Find where the given text appears and provide that cell's center as (X, Y) coordinate. 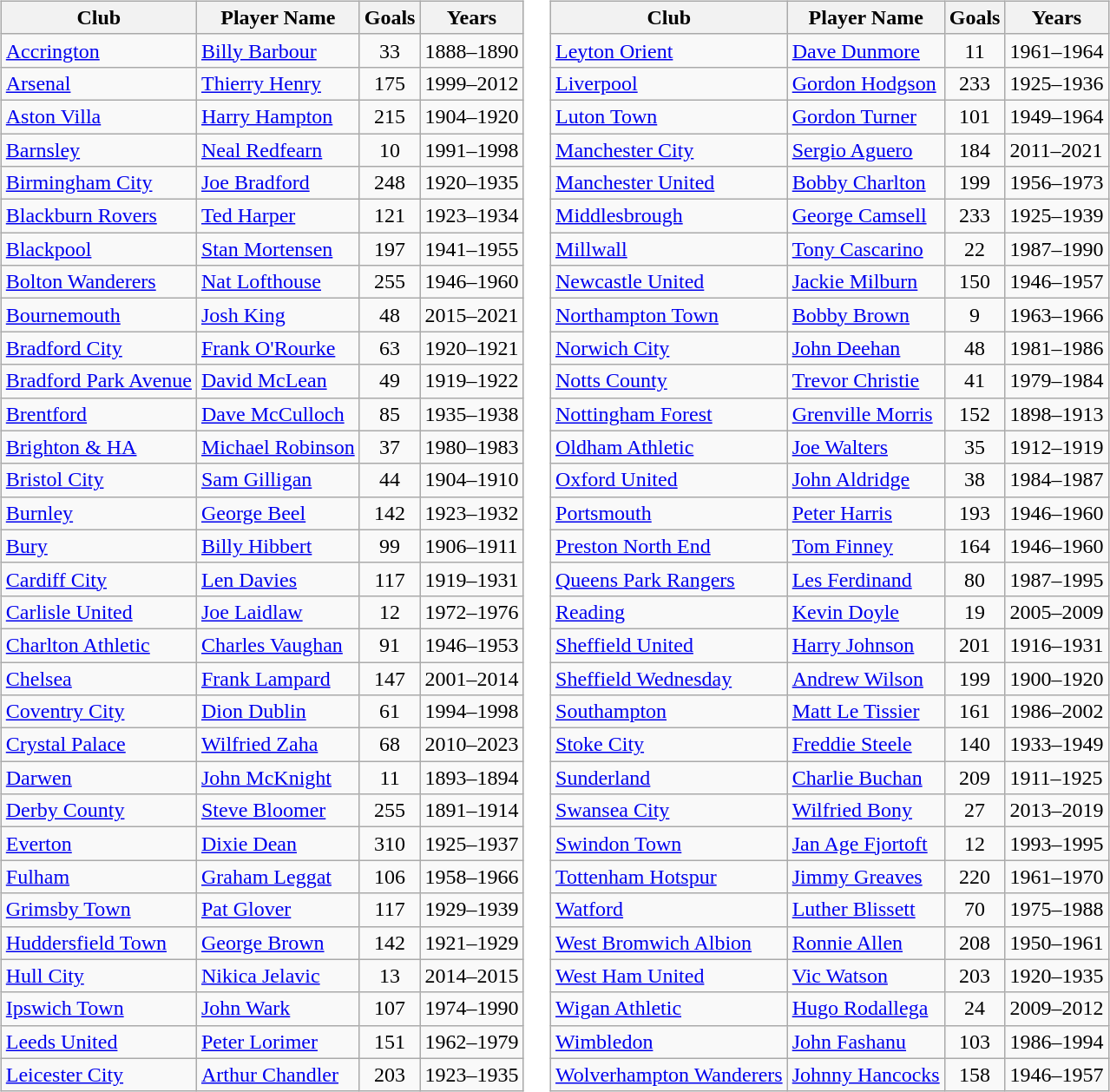
Millwall (670, 249)
24 (975, 1009)
Harry Johnson (866, 645)
Gordon Turner (866, 116)
George Camsell (866, 216)
Wimbledon (670, 1042)
Manchester United (670, 183)
220 (975, 877)
Billy Hibbert (278, 546)
1920–1921 (472, 348)
147 (390, 678)
1911–1925 (1057, 778)
Liverpool (670, 83)
1916–1931 (1057, 645)
1891–1914 (472, 811)
37 (390, 447)
Johnny Hancocks (866, 1075)
Manchester City (670, 150)
Leyton Orient (670, 50)
175 (390, 83)
Derby County (99, 811)
1986–2002 (1057, 712)
Wigan Athletic (670, 1009)
2015–2021 (472, 315)
1981–1986 (1057, 348)
Swindon Town (670, 844)
Norwich City (670, 348)
1979–1984 (1057, 381)
1993–1995 (1057, 844)
Oxford United (670, 480)
1898–1913 (1057, 414)
Crystal Palace (99, 745)
Graham Leggat (278, 877)
1987–1990 (1057, 249)
Bristol City (99, 480)
1912–1919 (1057, 447)
151 (390, 1042)
27 (975, 811)
Leicester City (99, 1075)
106 (390, 877)
Thierry Henry (278, 83)
1958–1966 (472, 877)
1925–1939 (1057, 216)
Dave McCulloch (278, 414)
Sam Gilligan (278, 480)
Barnsley (99, 150)
Matt Le Tissier (866, 712)
1987–1995 (1057, 579)
Pat Glover (278, 910)
121 (390, 216)
152 (975, 414)
Frank O'Rourke (278, 348)
161 (975, 712)
Chelsea (99, 678)
Ted Harper (278, 216)
Tom Finney (866, 546)
Charles Vaughan (278, 645)
1919–1931 (472, 579)
Billy Barbour (278, 50)
1963–1966 (1057, 315)
1893–1894 (472, 778)
Brighton & HA (99, 447)
Bobby Charlton (866, 183)
101 (975, 116)
Aston Villa (99, 116)
1888–1890 (472, 50)
1994–1998 (472, 712)
10 (390, 150)
Cardiff City (99, 579)
2014–2015 (472, 976)
Middlesbrough (670, 216)
Les Ferdinand (866, 579)
310 (390, 844)
68 (390, 745)
2009–2012 (1057, 1009)
1991–1998 (472, 150)
Grimsby Town (99, 910)
1925–1937 (472, 844)
Dave Dunmore (866, 50)
2001–2014 (472, 678)
1949–1964 (1057, 116)
Preston North End (670, 546)
1986–1994 (1057, 1042)
70 (975, 910)
44 (390, 480)
22 (975, 249)
George Brown (278, 943)
Blackburn Rovers (99, 216)
Coventry City (99, 712)
Bury (99, 546)
Bolton Wanderers (99, 282)
West Ham United (670, 976)
9 (975, 315)
1935–1938 (472, 414)
Neal Redfearn (278, 150)
Jimmy Greaves (866, 877)
Notts County (670, 381)
Peter Harris (866, 513)
209 (975, 778)
David McLean (278, 381)
Hugo Rodallega (866, 1009)
West Bromwich Albion (670, 943)
Southampton (670, 712)
Harry Hampton (278, 116)
Dion Dublin (278, 712)
Darwen (99, 778)
Nat Lofthouse (278, 282)
1921–1929 (472, 943)
1923–1932 (472, 513)
Luther Blissett (866, 910)
1999–2012 (472, 83)
Tottenham Hotspur (670, 877)
Everton (99, 844)
Arsenal (99, 83)
Peter Lorimer (278, 1042)
Nikica Jelavic (278, 976)
Bradford City (99, 348)
Bradford Park Avenue (99, 381)
Reading (670, 612)
1961–1964 (1057, 50)
Oldham Athletic (670, 447)
80 (975, 579)
61 (390, 712)
Dixie Dean (278, 844)
Wilfried Bony (866, 811)
Freddie Steele (866, 745)
John Wark (278, 1009)
1950–1961 (1057, 943)
Luton Town (670, 116)
1919–1922 (472, 381)
Sunderland (670, 778)
2011–2021 (1057, 150)
Jan Age Fjortoft (866, 844)
158 (975, 1075)
49 (390, 381)
248 (390, 183)
1975–1988 (1057, 910)
Joe Walters (866, 447)
Queens Park Rangers (670, 579)
Nottingham Forest (670, 414)
Charlton Athletic (99, 645)
1980–1983 (472, 447)
1933–1949 (1057, 745)
Joe Bradford (278, 183)
Michael Robinson (278, 447)
Jackie Milburn (866, 282)
Grenville Morris (866, 414)
Josh King (278, 315)
1941–1955 (472, 249)
John Deehan (866, 348)
Sheffield Wednesday (670, 678)
Stan Mortensen (278, 249)
Ronnie Allen (866, 943)
Steve Bloomer (278, 811)
1925–1936 (1057, 83)
41 (975, 381)
Frank Lampard (278, 678)
George Beel (278, 513)
91 (390, 645)
184 (975, 150)
Charlie Buchan (866, 778)
99 (390, 546)
107 (390, 1009)
208 (975, 943)
Len Davies (278, 579)
Bobby Brown (866, 315)
215 (390, 116)
Accrington (99, 50)
Swansea City (670, 811)
1923–1934 (472, 216)
193 (975, 513)
2010–2023 (472, 745)
1904–1910 (472, 480)
Northampton Town (670, 315)
Carlisle United (99, 612)
2013–2019 (1057, 811)
Birmingham City (99, 183)
John Aldridge (866, 480)
Watford (670, 910)
1929–1939 (472, 910)
63 (390, 348)
164 (975, 546)
33 (390, 50)
1906–1911 (472, 546)
Newcastle United (670, 282)
Brentford (99, 414)
Wolverhampton Wanderers (670, 1075)
Bournemouth (99, 315)
1956–1973 (1057, 183)
1962–1979 (472, 1042)
Andrew Wilson (866, 678)
Blackpool (99, 249)
Tony Cascarino (866, 249)
Ipswich Town (99, 1009)
John McKnight (278, 778)
Vic Watson (866, 976)
Sheffield United (670, 645)
Hull City (99, 976)
1900–1920 (1057, 678)
1946–1953 (472, 645)
Fulham (99, 877)
38 (975, 480)
Trevor Christie (866, 381)
Portsmouth (670, 513)
Sergio Aguero (866, 150)
Gordon Hodgson (866, 83)
1923–1935 (472, 1075)
19 (975, 612)
201 (975, 645)
1984–1987 (1057, 480)
1974–1990 (472, 1009)
140 (975, 745)
103 (975, 1042)
Arthur Chandler (278, 1075)
Joe Laidlaw (278, 612)
150 (975, 282)
1961–1970 (1057, 877)
Kevin Doyle (866, 612)
Leeds United (99, 1042)
35 (975, 447)
John Fashanu (866, 1042)
1904–1920 (472, 116)
197 (390, 249)
1972–1976 (472, 612)
Huddersfield Town (99, 943)
2005–2009 (1057, 612)
Wilfried Zaha (278, 745)
Burnley (99, 513)
Stoke City (670, 745)
85 (390, 414)
13 (390, 976)
